For the text-containing cell, return its midpoint in (x, y) coordinate format. 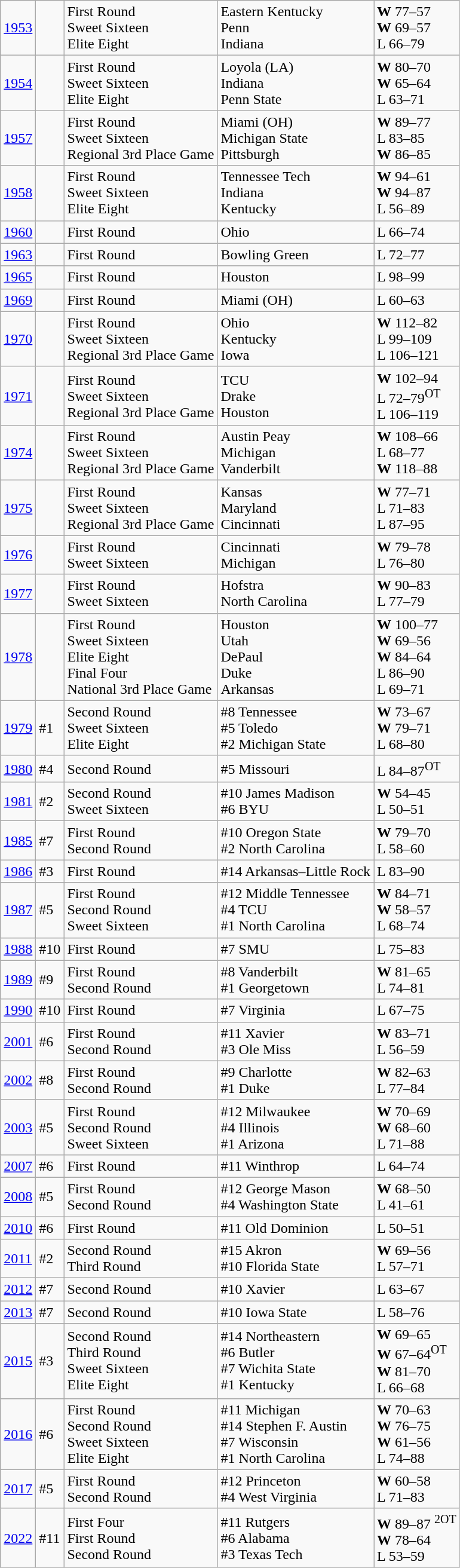
#8 Vanderbilt#1 Georgetown (296, 980)
W 77–57W 69–57L 66–79 (417, 28)
#7 SMU (296, 949)
W 60–58L 71–83 (417, 1489)
Miami (OH) (296, 300)
L 63–67 (417, 1290)
L 98–99 (417, 277)
2010 (18, 1228)
Second RoundSweet SixteenElite Eight (141, 728)
#12 Milwaukee#4 Illinois#1 Arizona (296, 1127)
2022 (18, 1538)
W 112–82L 99–109L 106–121 (417, 339)
L 67–75 (417, 1010)
1954 (18, 83)
W 89–77L 83–85W 86–85 (417, 138)
#9 (50, 980)
Tennessee TechIndianaKentucky (296, 193)
1989 (18, 980)
1981 (18, 802)
1976 (18, 555)
Austin PeayMichiganVanderbilt (296, 453)
Ohio (296, 232)
1987 (18, 910)
Eastern KentuckyPennIndiana (296, 28)
First FourFirst RoundSecond Round (141, 1538)
W 80–70W 65–64L 63–71 (417, 83)
W 69–65W 67–64OTW 81–70L 66–68 (417, 1361)
Second RoundThird Round (141, 1258)
W 54–45L 50–51 (417, 802)
HofstraNorth Carolina (296, 594)
2007 (18, 1166)
L 64–74 (417, 1166)
Bowling Green (296, 255)
1979 (18, 728)
1965 (18, 277)
W 82–63L 77–84 (417, 1080)
L 58–76 (417, 1312)
#12 Princeton#4 West Virginia (296, 1489)
#11 Michigan#14 Stephen F. Austin#7 Wisconsin#1 North Carolina (296, 1434)
Second RoundSweet Sixteen (141, 802)
#4 (50, 768)
#10 Iowa State (296, 1312)
#11 (50, 1538)
OhioKentuckyIowa (296, 339)
#9 Charlotte#1 Duke (296, 1080)
W 81–65L 74–81 (417, 980)
1970 (18, 339)
#14 Northeastern#6 Butler#7 Wichita State#1 Kentucky (296, 1361)
TCUDrakeHouston (296, 396)
#14 Arkansas–Little Rock (296, 871)
#8 (50, 1080)
1969 (18, 300)
1985 (18, 840)
1960 (18, 232)
1963 (18, 255)
1980 (18, 768)
W 89–87 2OT W 78–64 L 53–59 (417, 1538)
#11 Rutgers#6 Alabama#3 Texas Tech (296, 1538)
2001 (18, 1041)
1975 (18, 508)
W 84–71W 58–57L 68–74 (417, 910)
W 77–71L 71–83L 87–95 (417, 508)
2011 (18, 1258)
W 79–70L 58–60 (417, 840)
#15 Akron#10 Florida State (296, 1258)
W 79–78L 76–80 (417, 555)
#11 Xavier#3 Ole Miss (296, 1041)
#7 Virginia (296, 1010)
Houston (296, 277)
W 70–63W 76–75W 61–56L 74–88 (417, 1434)
2012 (18, 1290)
1958 (18, 193)
L 75–83 (417, 949)
#11 Winthrop (296, 1166)
#8 Tennessee#5 Toledo#2 Michigan State (296, 728)
CincinnatiMichigan (296, 555)
2016 (18, 1434)
Second RoundThird RoundSweet SixteenElite Eight (141, 1361)
W 102–94L 72–79OTL 106–119 (417, 396)
2013 (18, 1312)
2017 (18, 1489)
#1 (50, 728)
1988 (18, 949)
1978 (18, 657)
W 70–69W 68–60L 71–88 (417, 1127)
W 94–61W 94–87L 56–89 (417, 193)
W 69–56L 57–71 (417, 1258)
#11 Old Dominion (296, 1228)
#12 Middle Tennessee#4 TCU#1 North Carolina (296, 910)
First RoundSweet SixteenElite EightFinal FourNational 3rd Place Game (141, 657)
1971 (18, 396)
First RoundSecond RoundSweet SixteenElite Eight (141, 1434)
#12 George Mason#4 Washington State (296, 1196)
2015 (18, 1361)
1953 (18, 28)
W 100–77W 69–56W 84–64L 86–90L 69–71 (417, 657)
#10 Xavier (296, 1290)
HoustonUtahDePaulDukeArkansas (296, 657)
Loyola (LA)IndianaPenn State (296, 83)
W 73–67W 79–71L 68–80 (417, 728)
2003 (18, 1127)
1977 (18, 594)
L 84–87OT (417, 768)
KansasMarylandCincinnati (296, 508)
L 83–90 (417, 871)
W 68–50L 41–61 (417, 1196)
#10 James Madison#6 BYU (296, 802)
1986 (18, 871)
1957 (18, 138)
1990 (18, 1010)
#10 Oregon State#2 North Carolina (296, 840)
L 50–51 (417, 1228)
#5 Missouri (296, 768)
W 108–66L 68–77W 118–88 (417, 453)
Miami (OH)Michigan StatePittsburgh (296, 138)
L 66–74 (417, 232)
L 72–77 (417, 255)
2002 (18, 1080)
2008 (18, 1196)
W 83–71L 56–59 (417, 1041)
W 90–83L 77–79 (417, 594)
L 60–63 (417, 300)
1974 (18, 453)
